Determine the [x, y] coordinate at the center of the cell enclosing the given text.  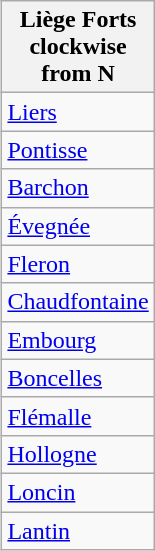
Hollogne [78, 454]
Loncin [78, 492]
Lantin [78, 531]
Fleron [78, 264]
Évegnée [78, 226]
Chaudfontaine [78, 302]
Liers [78, 112]
Embourg [78, 340]
Boncelles [78, 378]
Liège Fortsclockwisefrom N [78, 47]
Barchon [78, 188]
Flémalle [78, 416]
Pontisse [78, 150]
